Locate the cell with the specified text and output its [X, Y] center coordinate. 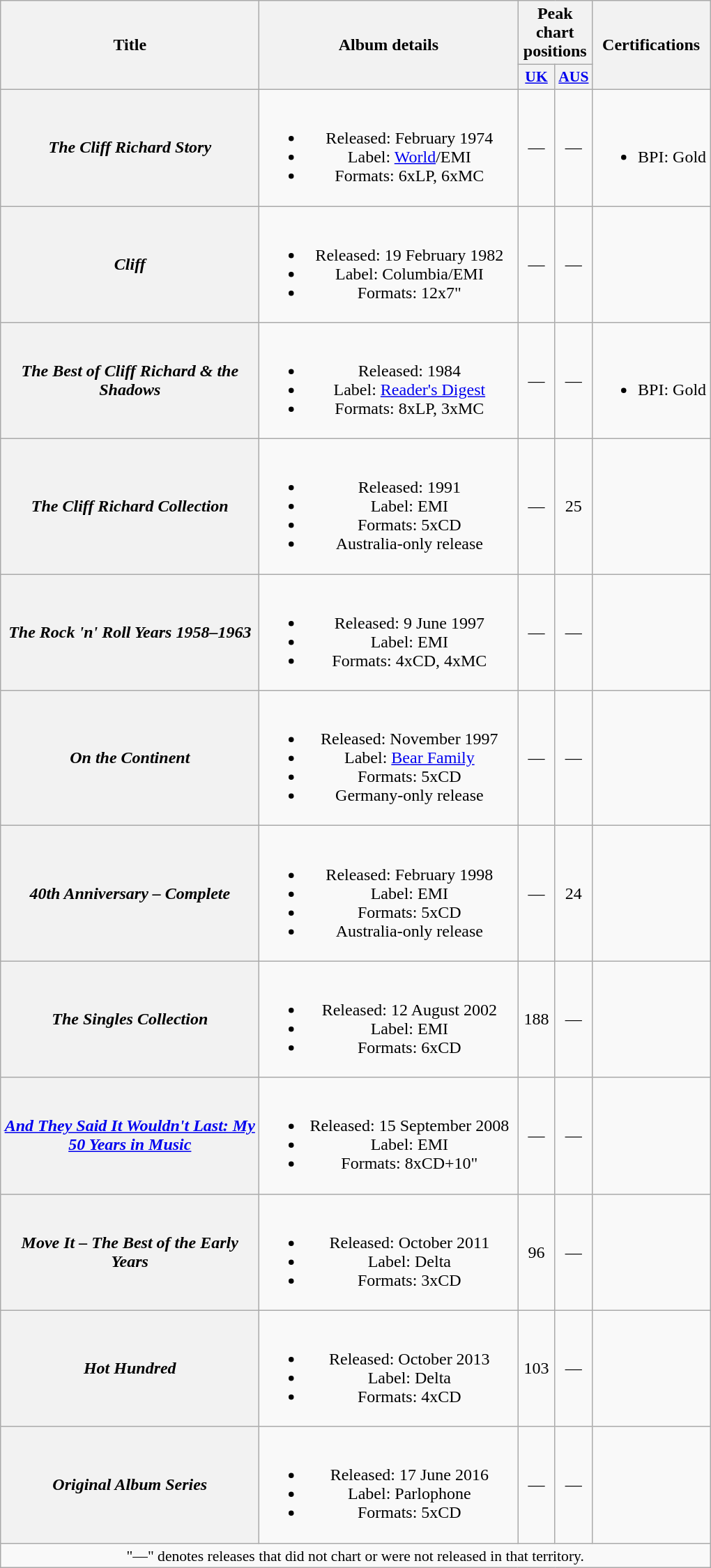
96 [537, 1252]
Move It – The Best of the Early Years [130, 1252]
Album details [389, 45]
25 [573, 507]
On the Continent [130, 758]
Released: 1984Label: Reader's DigestFormats: 8xLP, 3xMC [389, 381]
40th Anniversary – Complete [130, 893]
Released: October 2011Label: DeltaFormats: 3xCD [389, 1252]
The Singles Collection [130, 1019]
Released: 15 September 2008Label: EMIFormats: 8xCD+10" [389, 1136]
Title [130, 45]
The Best of Cliff Richard & the Shadows [130, 381]
AUS [573, 77]
103 [537, 1369]
The Cliff Richard Collection [130, 507]
Released: November 1997Label: Bear FamilyFormats: 5xCDGermany-only release [389, 758]
Released: 19 February 1982Label: Columbia/EMIFormats: 12x7" [389, 265]
Cliff [130, 265]
Released: February 1974Label: World/EMIFormats: 6xLP, 6xMC [389, 148]
Released: 17 June 2016Label: ParlophoneFormats: 5xCD [389, 1484]
Hot Hundred [130, 1369]
Original Album Series [130, 1484]
"—" denotes releases that did not chart or were not released in that territory. [355, 1555]
Released: 12 August 2002Label: EMIFormats: 6xCD [389, 1019]
Released: 1991Label: EMIFormats: 5xCDAustralia-only release [389, 507]
188 [537, 1019]
Certifications [651, 45]
The Cliff Richard Story [130, 148]
24 [573, 893]
Peak chart positions [555, 33]
UK [537, 77]
Released: February 1998Label: EMIFormats: 5xCDAustralia-only release [389, 893]
Released: October 2013Label: DeltaFormats: 4xCD [389, 1369]
Released: 9 June 1997Label: EMIFormats: 4xCD, 4xMC [389, 633]
The Rock 'n' Roll Years 1958–1963 [130, 633]
And They Said It Wouldn't Last: My 50 Years in Music [130, 1136]
